Return the (X, Y) coordinate for the center point of the cell that contains the specified text.  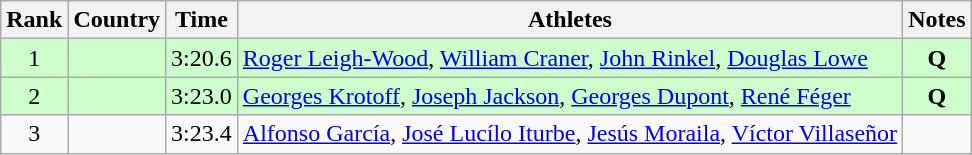
Rank (34, 20)
1 (34, 58)
Time (202, 20)
Country (117, 20)
Notes (937, 20)
2 (34, 96)
Roger Leigh-Wood, William Craner, John Rinkel, Douglas Lowe (570, 58)
Athletes (570, 20)
3:20.6 (202, 58)
3:23.4 (202, 134)
3:23.0 (202, 96)
Georges Krotoff, Joseph Jackson, Georges Dupont, René Féger (570, 96)
Alfonso García, José Lucílo Iturbe, Jesús Moraila, Víctor Villaseñor (570, 134)
3 (34, 134)
